Identify which cell holds the provided text, then report its (X, Y) central coordinate. 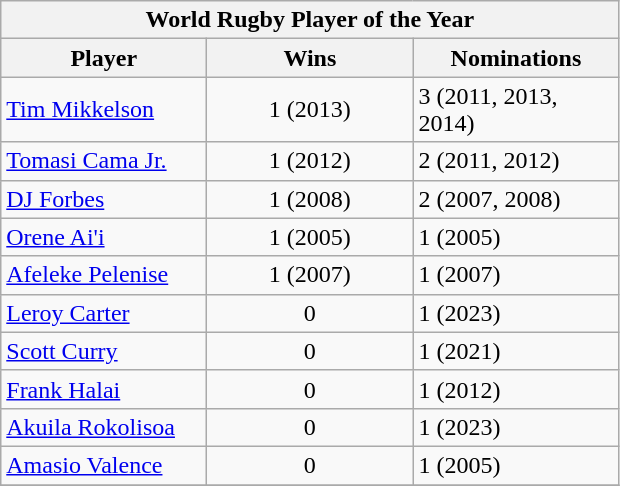
Amasio Valence (104, 465)
DJ Forbes (104, 199)
1 (2013) (310, 110)
Akuila Rokolisoa (104, 427)
Orene Ai'i (104, 237)
Scott Curry (104, 351)
Afeleke Pelenise (104, 275)
3 (2011, 2013, 2014) (516, 110)
Tim Mikkelson (104, 110)
Frank Halai (104, 389)
Wins (310, 58)
Tomasi Cama Jr. (104, 161)
1 (2021) (516, 351)
Nominations (516, 58)
2 (2007, 2008) (516, 199)
World Rugby Player of the Year (310, 20)
Player (104, 58)
Leroy Carter (104, 313)
2 (2011, 2012) (516, 161)
1 (2008) (310, 199)
